Find where the given text appears and provide that cell's center as [x, y] coordinate. 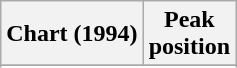
Peakposition [189, 34]
Chart (1994) [72, 34]
